Extract the [x, y] coordinate from the center of the cell holding the provided text.  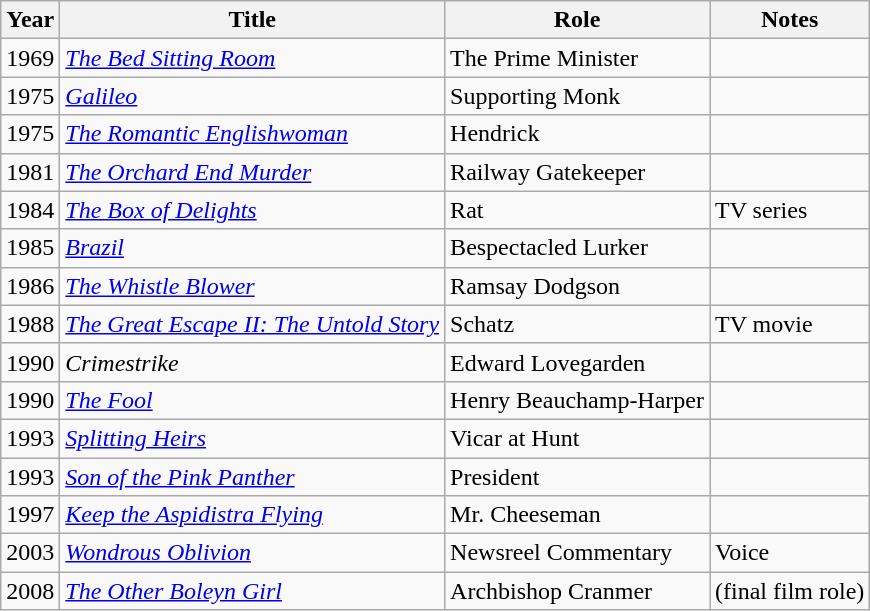
Title [252, 20]
(final film role) [790, 591]
2008 [30, 591]
Ramsay Dodgson [578, 286]
Hendrick [578, 134]
President [578, 477]
1997 [30, 515]
Railway Gatekeeper [578, 172]
1985 [30, 248]
The Box of Delights [252, 210]
1969 [30, 58]
TV movie [790, 324]
Wondrous Oblivion [252, 553]
The Other Boleyn Girl [252, 591]
The Prime Minister [578, 58]
Keep the Aspidistra Flying [252, 515]
Brazil [252, 248]
The Bed Sitting Room [252, 58]
Notes [790, 20]
1981 [30, 172]
Henry Beauchamp-Harper [578, 400]
Crimestrike [252, 362]
Year [30, 20]
1984 [30, 210]
Son of the Pink Panther [252, 477]
Splitting Heirs [252, 438]
1988 [30, 324]
The Orchard End Murder [252, 172]
The Great Escape II: The Untold Story [252, 324]
The Romantic Englishwoman [252, 134]
The Whistle Blower [252, 286]
Voice [790, 553]
Vicar at Hunt [578, 438]
Rat [578, 210]
Edward Lovegarden [578, 362]
Mr. Cheeseman [578, 515]
2003 [30, 553]
Galileo [252, 96]
Supporting Monk [578, 96]
1986 [30, 286]
Archbishop Cranmer [578, 591]
The Fool [252, 400]
TV series [790, 210]
Role [578, 20]
Newsreel Commentary [578, 553]
Schatz [578, 324]
Bespectacled Lurker [578, 248]
